Search for the cell housing the specified text and yield its (X, Y) center coordinate. 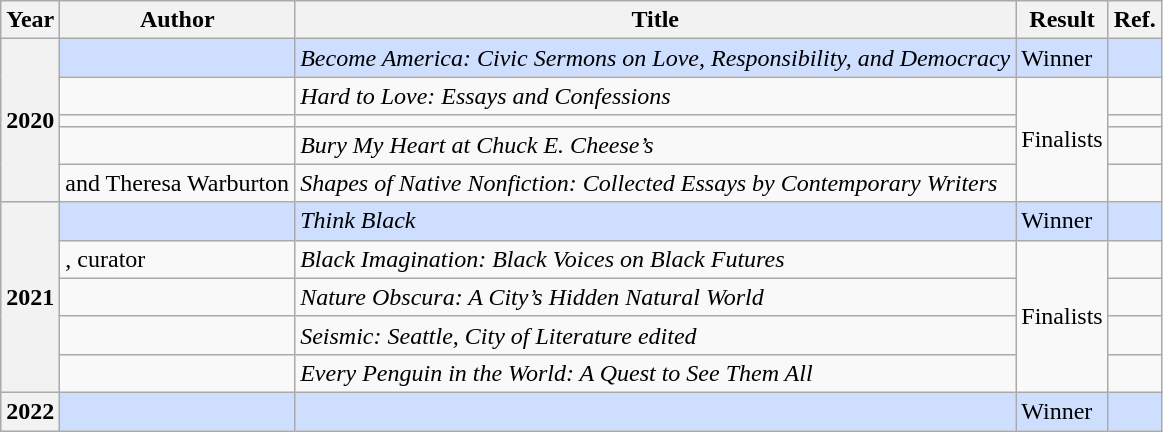
2020 (30, 120)
and Theresa Warburton (178, 183)
Every Penguin in the World: A Quest to See Them All (656, 373)
Black Imagination: Black Voices on Black Futures (656, 259)
Title (656, 20)
Ref. (1134, 20)
Seismic: Seattle, City of Literature edited (656, 335)
Think Black (656, 221)
Year (30, 20)
Nature Obscura: A City’s Hidden Natural World (656, 297)
Become America: Civic Sermons on Love, Responsibility, and Democracy (656, 58)
Shapes of Native Nonfiction: Collected Essays by Contemporary Writers (656, 183)
Author (178, 20)
Bury My Heart at Chuck E. Cheese’s (656, 145)
Hard to Love: Essays and Confessions (656, 96)
Result (1062, 20)
, curator (178, 259)
2021 (30, 297)
2022 (30, 411)
